From the cell containing the given text, extract its center point as (x, y) coordinate. 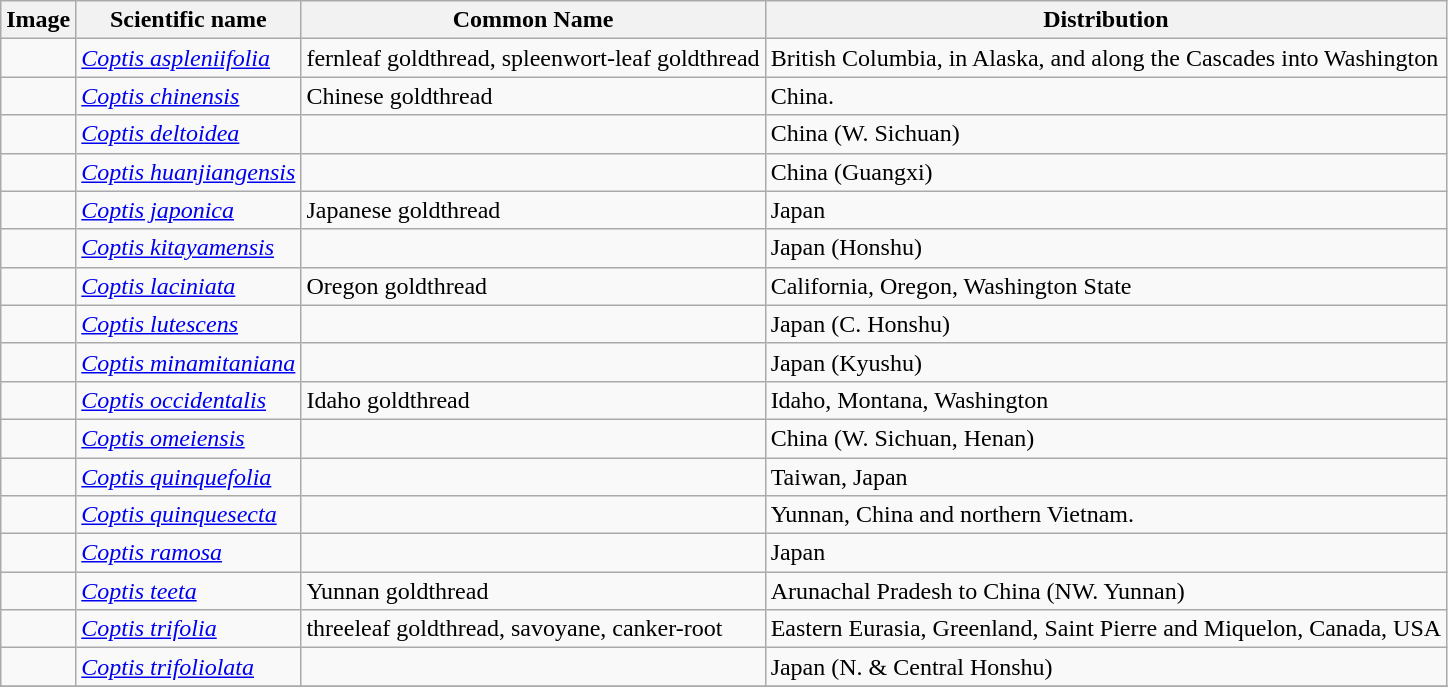
Coptis teeta (188, 591)
Coptis trifoliolata (188, 667)
Coptis lutescens (188, 324)
Idaho goldthread (533, 400)
Eastern Eurasia, Greenland, Saint Pierre and Miquelon, Canada, USA (1106, 629)
threeleaf goldthread, savoyane, canker-root (533, 629)
China. (1106, 96)
China (W. Sichuan, Henan) (1106, 438)
Coptis japonica (188, 210)
Coptis quinquesecta (188, 515)
Coptis ramosa (188, 553)
Japan (Kyushu) (1106, 362)
Idaho, Montana, Washington (1106, 400)
Distribution (1106, 20)
Taiwan, Japan (1106, 477)
Coptis laciniata (188, 286)
Japanese goldthread (533, 210)
Coptis deltoidea (188, 134)
Japan (Honshu) (1106, 248)
Common Name (533, 20)
Arunachal Pradesh to China (NW. Yunnan) (1106, 591)
Japan (N. & Central Honshu) (1106, 667)
Yunnan, China and northern Vietnam. (1106, 515)
fernleaf goldthread, spleenwort-leaf goldthread (533, 58)
China (W. Sichuan) (1106, 134)
Coptis aspleniifolia (188, 58)
Scientific name (188, 20)
Yunnan goldthread (533, 591)
Oregon goldthread (533, 286)
Coptis minamitaniana (188, 362)
Japan (C. Honshu) (1106, 324)
Image (38, 20)
California, Oregon, Washington State (1106, 286)
Coptis omeiensis (188, 438)
China (Guangxi) (1106, 172)
British Columbia, in Alaska, and along the Cascades into Washington (1106, 58)
Coptis chinensis (188, 96)
Coptis quinquefolia (188, 477)
Coptis kitayamensis (188, 248)
Coptis trifolia (188, 629)
Chinese goldthread (533, 96)
Coptis occidentalis (188, 400)
Coptis huanjiangensis (188, 172)
